Pinpoint the cell where the given text exists, returning its (x, y) midpoint coordinate. 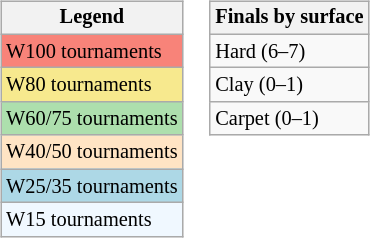
Finals by surface (289, 18)
Hard (6–7) (289, 51)
W100 tournaments (92, 51)
W60/75 tournaments (92, 119)
W25/35 tournaments (92, 186)
Legend (92, 18)
W80 tournaments (92, 85)
W15 tournaments (92, 220)
W40/50 tournaments (92, 152)
Carpet (0–1) (289, 119)
Clay (0–1) (289, 85)
